Determine the (x, y) coordinate at the center of the cell enclosing the given text.  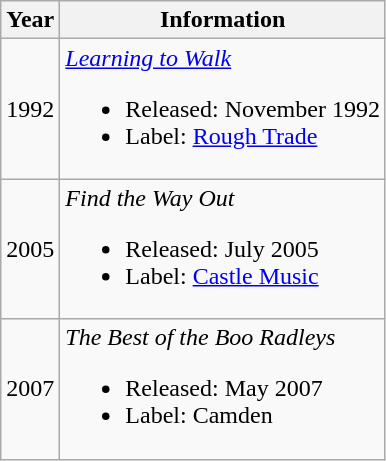
2007 (30, 389)
Information (223, 20)
Year (30, 20)
Learning to WalkReleased: November 1992Label: Rough Trade (223, 109)
Find the Way OutReleased: July 2005Label: Castle Music (223, 249)
1992 (30, 109)
The Best of the Boo RadleysReleased: May 2007Label: Camden (223, 389)
2005 (30, 249)
